Scan for the cell matching the given text and deliver its (X, Y) coordinate at center. 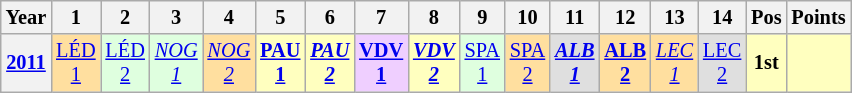
9 (482, 17)
13 (674, 17)
ALB2 (625, 63)
VDV2 (434, 63)
2 (124, 17)
NOG1 (176, 63)
LÉD2 (124, 63)
1st (766, 63)
11 (574, 17)
5 (280, 17)
VDV1 (381, 63)
14 (722, 17)
SPA1 (482, 63)
PAU1 (280, 63)
SPA2 (528, 63)
ALB1 (574, 63)
10 (528, 17)
NOG2 (230, 63)
4 (230, 17)
PAU2 (330, 63)
6 (330, 17)
LÉD1 (76, 63)
LEC2 (722, 63)
12 (625, 17)
Year (26, 17)
3 (176, 17)
LEC1 (674, 63)
1 (76, 17)
8 (434, 17)
2011 (26, 63)
Pos (766, 17)
7 (381, 17)
Points (818, 17)
